Return (x, y) of the center of cell containing provided text 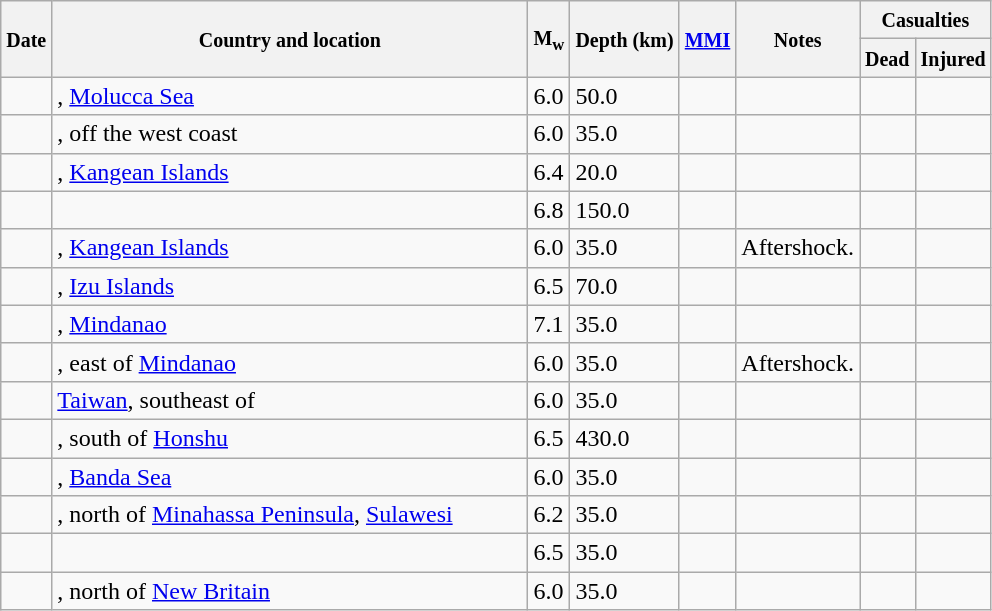
7.1 (549, 324)
6.8 (549, 210)
Depth (km) (624, 39)
Mw (549, 39)
, off the west coast (290, 134)
Notes (798, 39)
, north of Minahassa Peninsula, Sulawesi (290, 515)
, Mindanao (290, 324)
, Izu Islands (290, 286)
, south of Honshu (290, 438)
, Banda Sea (290, 477)
6.4 (549, 172)
Country and location (290, 39)
Injured (953, 58)
Taiwan, southeast of (290, 400)
, Molucca Sea (290, 96)
20.0 (624, 172)
Casualties (926, 20)
, north of New Britain (290, 591)
6.2 (549, 515)
430.0 (624, 438)
50.0 (624, 96)
70.0 (624, 286)
MMI (708, 39)
Date (26, 39)
150.0 (624, 210)
Dead (888, 58)
, east of Mindanao (290, 362)
